Pinpoint the cell where the given text exists, returning its (X, Y) midpoint coordinate. 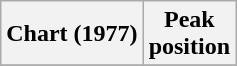
Chart (1977) (72, 34)
Peakposition (189, 34)
